Output the (x, y) coordinate of the center of the cell containing the given text.  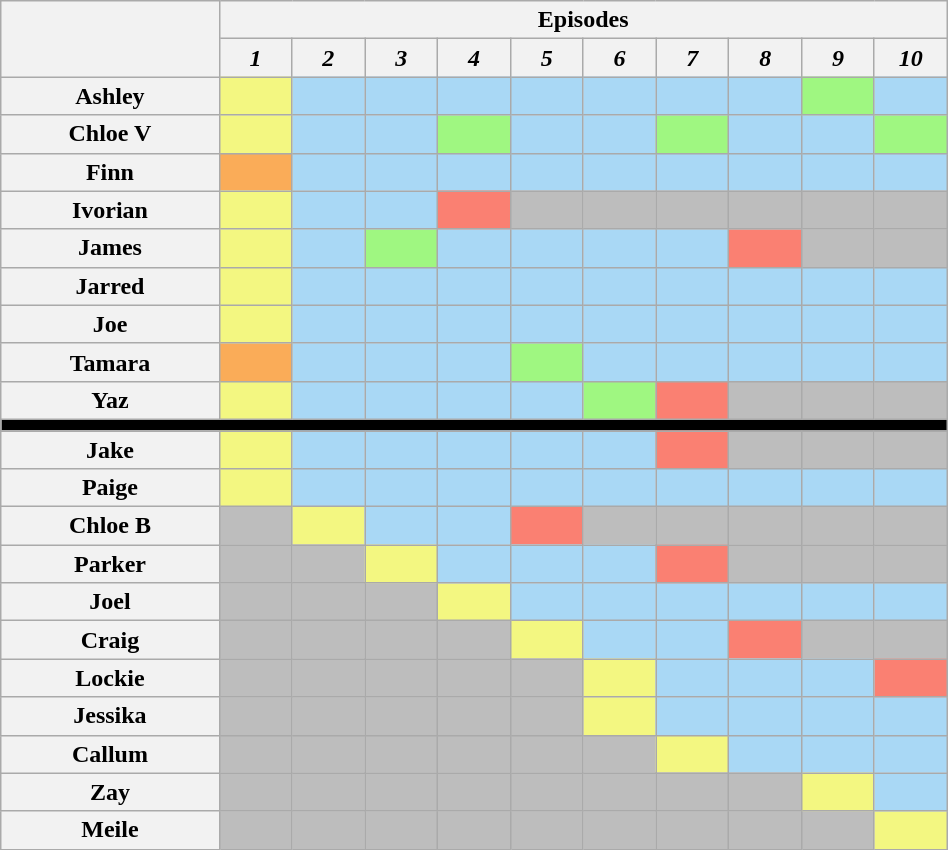
Finn (110, 172)
2 (328, 58)
Callum (110, 754)
Lockie (110, 678)
Joe (110, 324)
Joel (110, 602)
3 (402, 58)
5 (546, 58)
Tamara (110, 362)
Ivorian (110, 210)
7 (692, 58)
6 (620, 58)
Zay (110, 792)
4 (474, 58)
Chloe B (110, 526)
Paige (110, 488)
1 (256, 58)
Jessika (110, 716)
9 (838, 58)
10 (910, 58)
Meile (110, 830)
Parker (110, 564)
Yaz (110, 400)
Episodes (583, 20)
8 (766, 58)
Jake (110, 449)
James (110, 248)
Ashley (110, 96)
Chloe V (110, 134)
Jarred (110, 286)
Craig (110, 640)
